Output the (X, Y) coordinate of the center of the cell containing the given text.  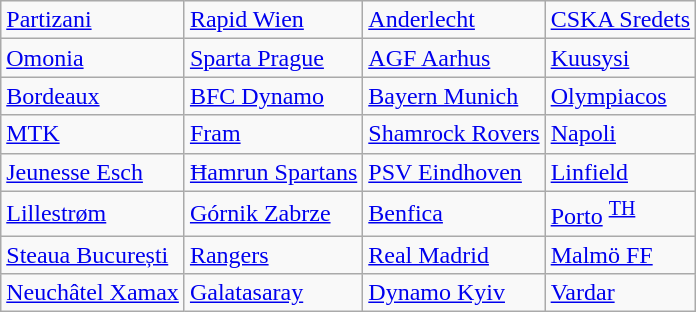
Neuchâtel Xamax (93, 293)
BFC Dynamo (273, 96)
Napoli (620, 134)
Ħamrun Spartans (273, 172)
Sparta Prague (273, 58)
Omonia (93, 58)
Vardar (620, 293)
Real Madrid (454, 255)
Olympiacos (620, 96)
Fram (273, 134)
Lillestrøm (93, 214)
Dynamo Kyiv (454, 293)
Górnik Zabrze (273, 214)
Bayern Munich (454, 96)
Kuusysi (620, 58)
Linfield (620, 172)
PSV Eindhoven (454, 172)
Malmö FF (620, 255)
Porto TH (620, 214)
Steaua București (93, 255)
Benfica (454, 214)
CSKA Sredets (620, 20)
Bordeaux (93, 96)
Rangers (273, 255)
Shamrock Rovers (454, 134)
Partizani (93, 20)
MTK (93, 134)
Galatasaray (273, 293)
Jeunesse Esch (93, 172)
Anderlecht (454, 20)
Rapid Wien (273, 20)
AGF Aarhus (454, 58)
